Pinpoint the cell where the given text exists, returning its [x, y] midpoint coordinate. 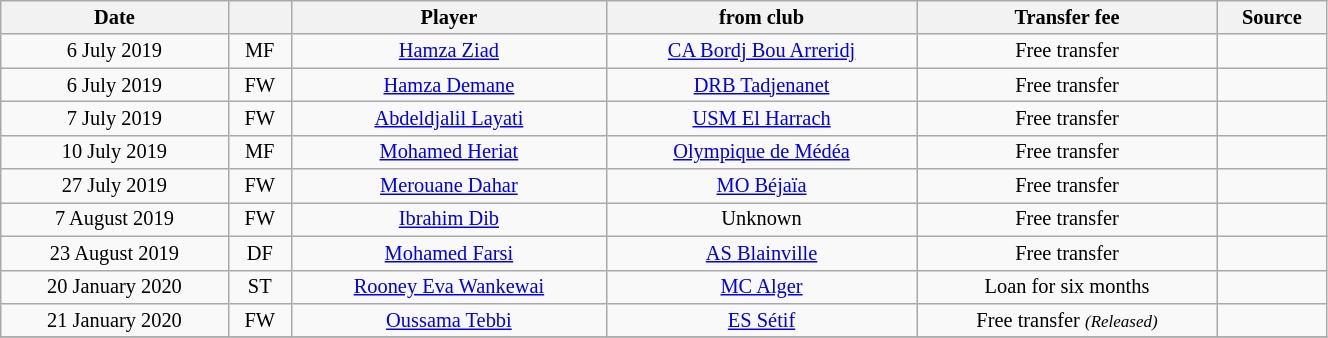
7 August 2019 [114, 219]
USM El Harrach [761, 118]
Source [1272, 17]
Olympique de Médéa [761, 152]
DRB Tadjenanet [761, 85]
Hamza Ziad [448, 51]
10 July 2019 [114, 152]
Mohamed Farsi [448, 253]
23 August 2019 [114, 253]
Transfer fee [1068, 17]
Rooney Eva Wankewai [448, 287]
MO Béjaïa [761, 186]
Hamza Demane [448, 85]
27 July 2019 [114, 186]
Unknown [761, 219]
CA Bordj Bou Arreridj [761, 51]
7 July 2019 [114, 118]
Oussama Tebbi [448, 320]
Player [448, 17]
Free transfer (Released) [1068, 320]
20 January 2020 [114, 287]
21 January 2020 [114, 320]
ES Sétif [761, 320]
MC Alger [761, 287]
Abdeldjalil Layati [448, 118]
Merouane Dahar [448, 186]
DF [260, 253]
Mohamed Heriat [448, 152]
AS Blainville [761, 253]
Loan for six months [1068, 287]
Date [114, 17]
from club [761, 17]
ST [260, 287]
Ibrahim Dib [448, 219]
